Locate the cell with the specified text and output its (x, y) center coordinate. 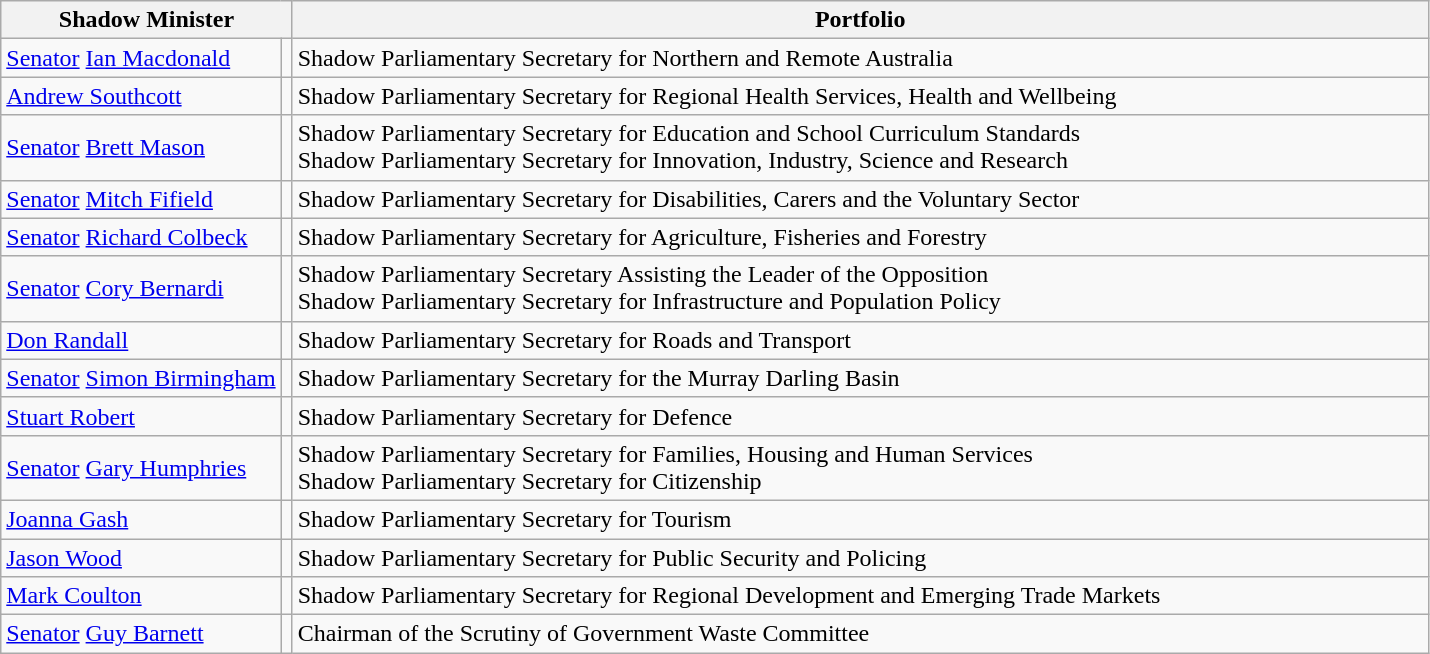
Senator Ian Macdonald (141, 58)
Senator Gary Humphries (141, 468)
Shadow Parliamentary Secretary for Northern and Remote Australia (860, 58)
Chairman of the Scrutiny of Government Waste Committee (860, 634)
Joanna Gash (141, 519)
Shadow Parliamentary Secretary for Families, Housing and Human ServicesShadow Parliamentary Secretary for Citizenship (860, 468)
Shadow Parliamentary Secretary Assisting the Leader of the OppositionShadow Parliamentary Secretary for Infrastructure and Population Policy (860, 288)
Shadow Parliamentary Secretary for Roads and Transport (860, 340)
Senator Brett Mason (141, 148)
Stuart Robert (141, 416)
Senator Cory Bernardi (141, 288)
Shadow Parliamentary Secretary for Public Security and Policing (860, 557)
Portfolio (860, 20)
Andrew Southcott (141, 96)
Shadow Parliamentary Secretary for Disabilities, Carers and the Voluntary Sector (860, 199)
Shadow Parliamentary Secretary for Agriculture, Fisheries and Forestry (860, 237)
Mark Coulton (141, 596)
Senator Richard Colbeck (141, 237)
Shadow Parliamentary Secretary for Regional Development and Emerging Trade Markets (860, 596)
Shadow Parliamentary Secretary for Defence (860, 416)
Shadow Parliamentary Secretary for Tourism (860, 519)
Senator Mitch Fifield (141, 199)
Jason Wood (141, 557)
Senator Guy Barnett (141, 634)
Don Randall (141, 340)
Shadow Minister (146, 20)
Shadow Parliamentary Secretary for the Murray Darling Basin (860, 378)
Shadow Parliamentary Secretary for Regional Health Services, Health and Wellbeing (860, 96)
Senator Simon Birmingham (141, 378)
